Provide the [x, y] coordinate of the cell's center where the given text is located.  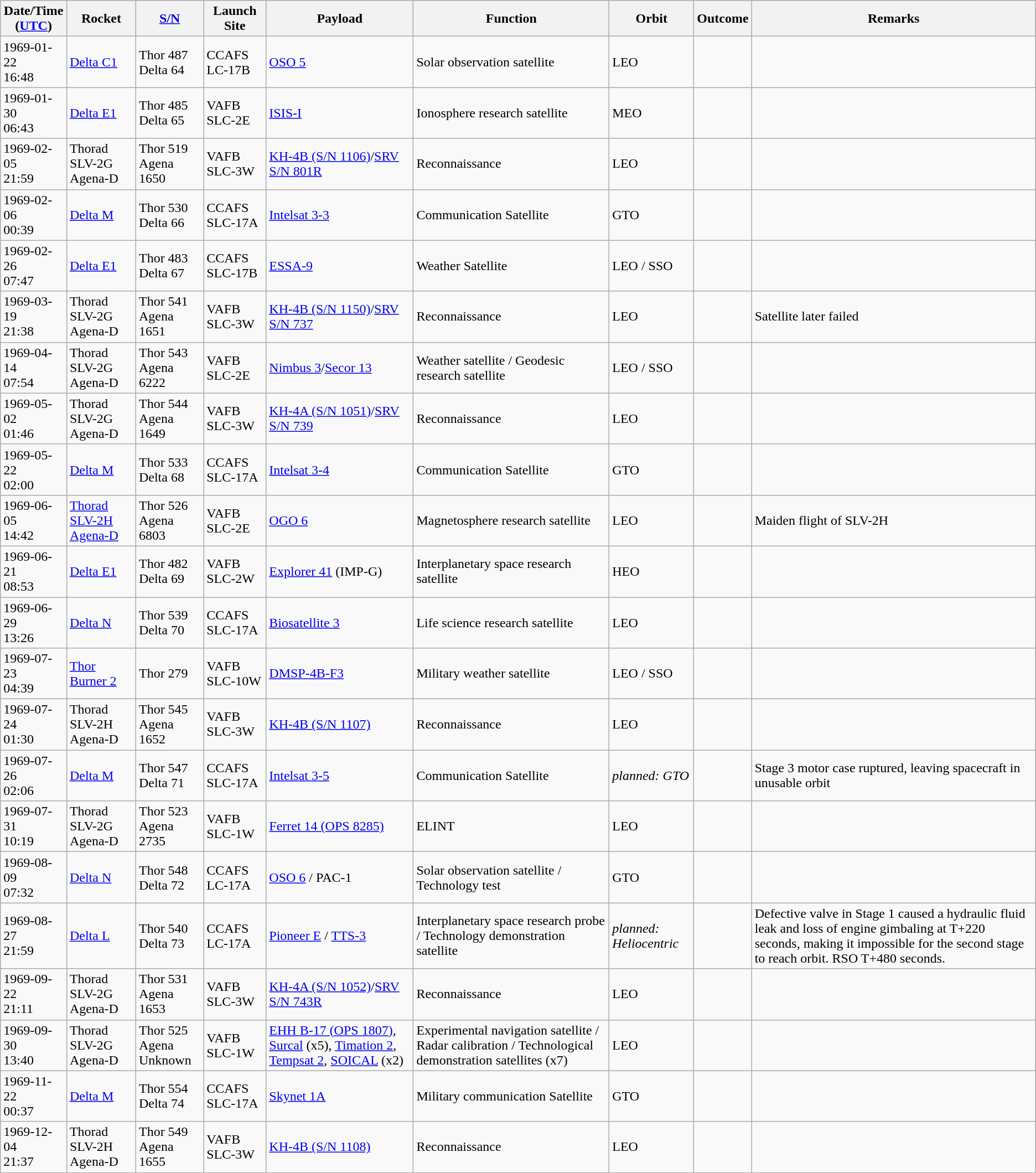
KH-4A (S/N 1052)/SRV S/N 743R [340, 994]
planned: GTO [652, 776]
Payload [340, 19]
1969-07-2602:06 [34, 776]
Delta L [101, 936]
Thor 544Agena 1649 [169, 418]
1969-12-0421:37 [34, 1147]
Satellite later failed [893, 317]
Delta C1 [101, 62]
1969-07-2401:30 [34, 725]
Thor 485Delta 65 [169, 113]
Intelsat 3-3 [340, 215]
Thor 549Agena 1655 [169, 1147]
OGO 6 [340, 520]
Thor 523Agena 2735 [169, 826]
1969-02-0600:39 [34, 215]
Thor 539Delta 70 [169, 622]
KH-4B (S/N 1108) [340, 1147]
1969-04-1407:54 [34, 368]
Thor 543Agena 6222 [169, 368]
1969-06-2108:53 [34, 571]
planned: Heliocentric [652, 936]
1969-08-0907:32 [34, 877]
Thor 483Delta 67 [169, 266]
Thor 279 [169, 674]
1969-05-2202:00 [34, 469]
KH-4B (S/N 1150)/SRV S/N 737 [340, 317]
Thor Burner 2 [101, 674]
Rocket [101, 19]
1969-01-2216:48 [34, 62]
Intelsat 3-5 [340, 776]
Stage 3 motor case ruptured, leaving spacecraft in unusable orbit [893, 776]
Date/Time(UTC) [34, 19]
CCAFS SLC-17B [235, 266]
1969-03-1921:38 [34, 317]
1969-01-3006:43 [34, 113]
ISIS-I [340, 113]
OSO 5 [340, 62]
Thor 547Delta 71 [169, 776]
Interplanetary space research probe / Technology demonstration satellite [511, 936]
Weather satellite / Geodesic research satellite [511, 368]
EHH B-17 (OPS 1807), Surcal (x5), Timation 2, Tempsat 2, SOICAL (x2) [340, 1045]
S/N [169, 19]
Intelsat 3-4 [340, 469]
KH-4B (S/N 1107) [340, 725]
Weather Satellite [511, 266]
1969-07-3110:19 [34, 826]
1969-05-0201:46 [34, 418]
Launch Site [235, 19]
Pioneer E / TTS-3 [340, 936]
Ferret 14 (OPS 8285) [340, 826]
Solar observation satellite / Technology test [511, 877]
Thor 533Delta 68 [169, 469]
KH-4A (S/N 1051)/SRV S/N 739 [340, 418]
Thor 540Delta 73 [169, 936]
Orbit [652, 19]
1969-09-3013:40 [34, 1045]
1969-02-2607:47 [34, 266]
Thor 530Delta 66 [169, 215]
Thor 545Agena 1652 [169, 725]
Thor 487Delta 64 [169, 62]
Explorer 41 (IMP-G) [340, 571]
Thor 482Delta 69 [169, 571]
MEO [652, 113]
Maiden flight of SLV-2H [893, 520]
Interplanetary space research satellite [511, 571]
1969-02-0521:59 [34, 164]
ESSA-9 [340, 266]
1969-08-2721:59 [34, 936]
Nimbus 3/Secor 13 [340, 368]
1969-06-0514:42 [34, 520]
1969-06-2913:26 [34, 622]
VAFB SLC-2W [235, 571]
Thor 525Agena Unknown [169, 1045]
Thor 519Agena 1650 [169, 164]
1969-09-2221:11 [34, 994]
Thor 526Agena 6803 [169, 520]
VAFB SLC-10W [235, 674]
Military communication Satellite [511, 1096]
Function [511, 19]
ELINT [511, 826]
Thor 554Delta 74 [169, 1096]
HEO [652, 571]
Thor 541Agena 1651 [169, 317]
Experimental navigation satellite / Radar calibration / Technological demonstration satellites (x7) [511, 1045]
Thor 548Delta 72 [169, 877]
CCAFS LC-17B [235, 62]
KH-4B (S/N 1106)/SRV S/N 801R [340, 164]
Skynet 1A [340, 1096]
Thor 531Agena 1653 [169, 994]
DMSP-4B-F3 [340, 674]
Remarks [893, 19]
Ionosphere research satellite [511, 113]
1969-11-2200:37 [34, 1096]
Biosatellite 3 [340, 622]
Solar observation satellite [511, 62]
OSO 6 / PAC-1 [340, 877]
Life science research satellite [511, 622]
Military weather satellite [511, 674]
Outcome [723, 19]
Magnetosphere research satellite [511, 520]
1969-07-2304:39 [34, 674]
